From the cell containing the given text, extract its center point as (X, Y) coordinate. 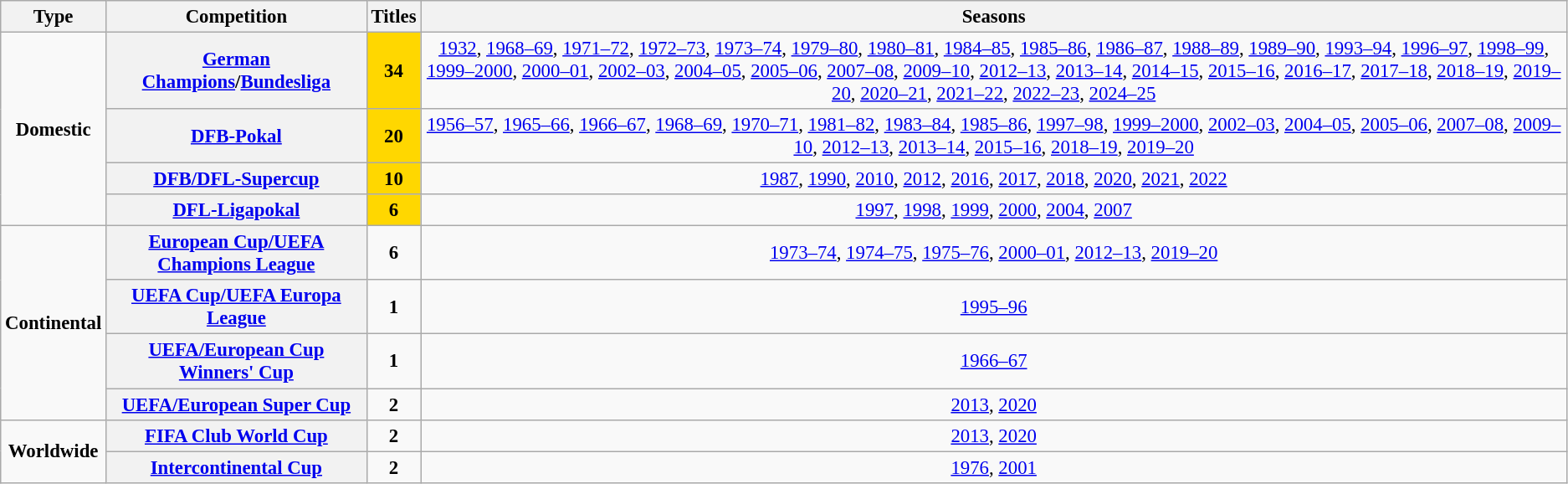
Domestic (54, 129)
Type (54, 17)
Continental (54, 323)
German Champions/Bundesliga (237, 71)
34 (393, 71)
Competition (237, 17)
Seasons (994, 17)
1976, 2001 (994, 467)
European Cup/UEFA Champions League (237, 253)
Intercontinental Cup (237, 467)
1995–96 (994, 306)
1997, 1998, 1999, 2000, 2004, 2007 (994, 210)
DFL-Ligapokal (237, 210)
1966–67 (994, 362)
UEFA/European Cup Winners' Cup (237, 362)
Worldwide (54, 451)
10 (393, 179)
Titles (393, 17)
UEFA Cup/UEFA Europa League (237, 306)
UEFA/European Super Cup (237, 404)
DFB/DFL-Supercup (237, 179)
1973–74, 1974–75, 1975–76, 2000–01, 2012–13, 2019–20 (994, 253)
20 (393, 136)
DFB-Pokal (237, 136)
FIFA Club World Cup (237, 435)
1987, 1990, 2010, 2012, 2016, 2017, 2018, 2020, 2021, 2022 (994, 179)
